Scan for the cell matching the given text and deliver its (x, y) coordinate at center. 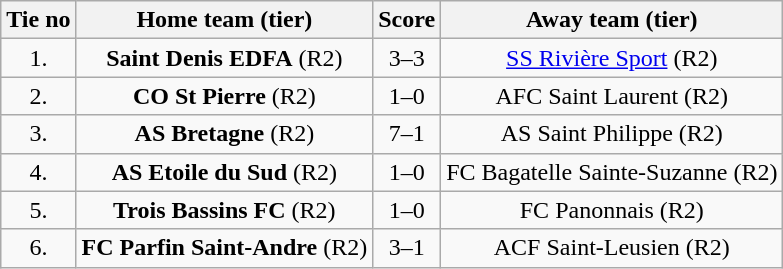
FC Parfin Saint-Andre (R2) (224, 248)
1. (38, 58)
3. (38, 134)
FC Bagatelle Sainte-Suzanne (R2) (612, 172)
Home team (tier) (224, 20)
AFC Saint Laurent (R2) (612, 96)
FC Panonnais (R2) (612, 210)
SS Rivière Sport (R2) (612, 58)
2. (38, 96)
AS Etoile du Sud (R2) (224, 172)
3–3 (407, 58)
Score (407, 20)
7–1 (407, 134)
3–1 (407, 248)
4. (38, 172)
5. (38, 210)
AS Bretagne (R2) (224, 134)
AS Saint Philippe (R2) (612, 134)
Tie no (38, 20)
Trois Bassins FC (R2) (224, 210)
Saint Denis EDFA (R2) (224, 58)
ACF Saint-Leusien (R2) (612, 248)
Away team (tier) (612, 20)
6. (38, 248)
CO St Pierre (R2) (224, 96)
